Identify which cell holds the provided text, then report its (X, Y) central coordinate. 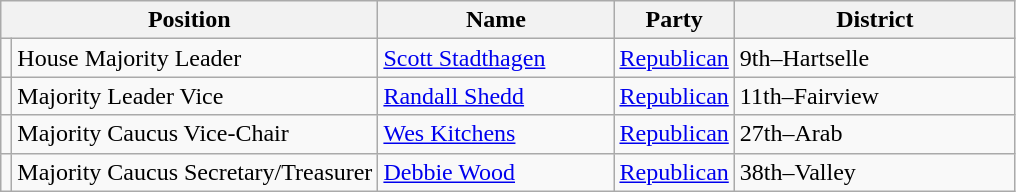
Wes Kitchens (496, 134)
Party (674, 20)
District (874, 20)
9th–Hartselle (874, 58)
Majority Caucus Secretary/Treasurer (195, 172)
11th–Fairview (874, 96)
27th–Arab (874, 134)
Majority Leader Vice (195, 96)
Name (496, 20)
38th–Valley (874, 172)
Position (190, 20)
Scott Stadthagen (496, 58)
Debbie Wood (496, 172)
Majority Caucus Vice-Chair (195, 134)
House Majority Leader (195, 58)
Randall Shedd (496, 96)
